Determine the (X, Y) coordinate at the center of the cell enclosing the given text.  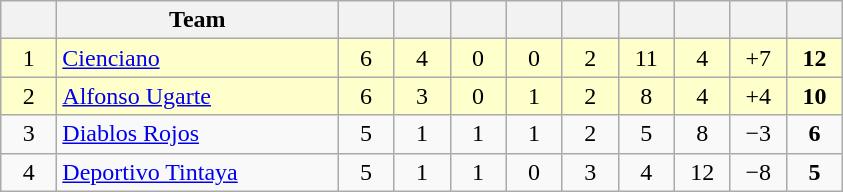
Cienciano (198, 58)
−8 (758, 172)
+7 (758, 58)
−3 (758, 134)
Team (198, 20)
Diablos Rojos (198, 134)
10 (814, 96)
11 (646, 58)
+4 (758, 96)
Alfonso Ugarte (198, 96)
Deportivo Tintaya (198, 172)
